Scan for the cell matching the given text and deliver its (X, Y) coordinate at center. 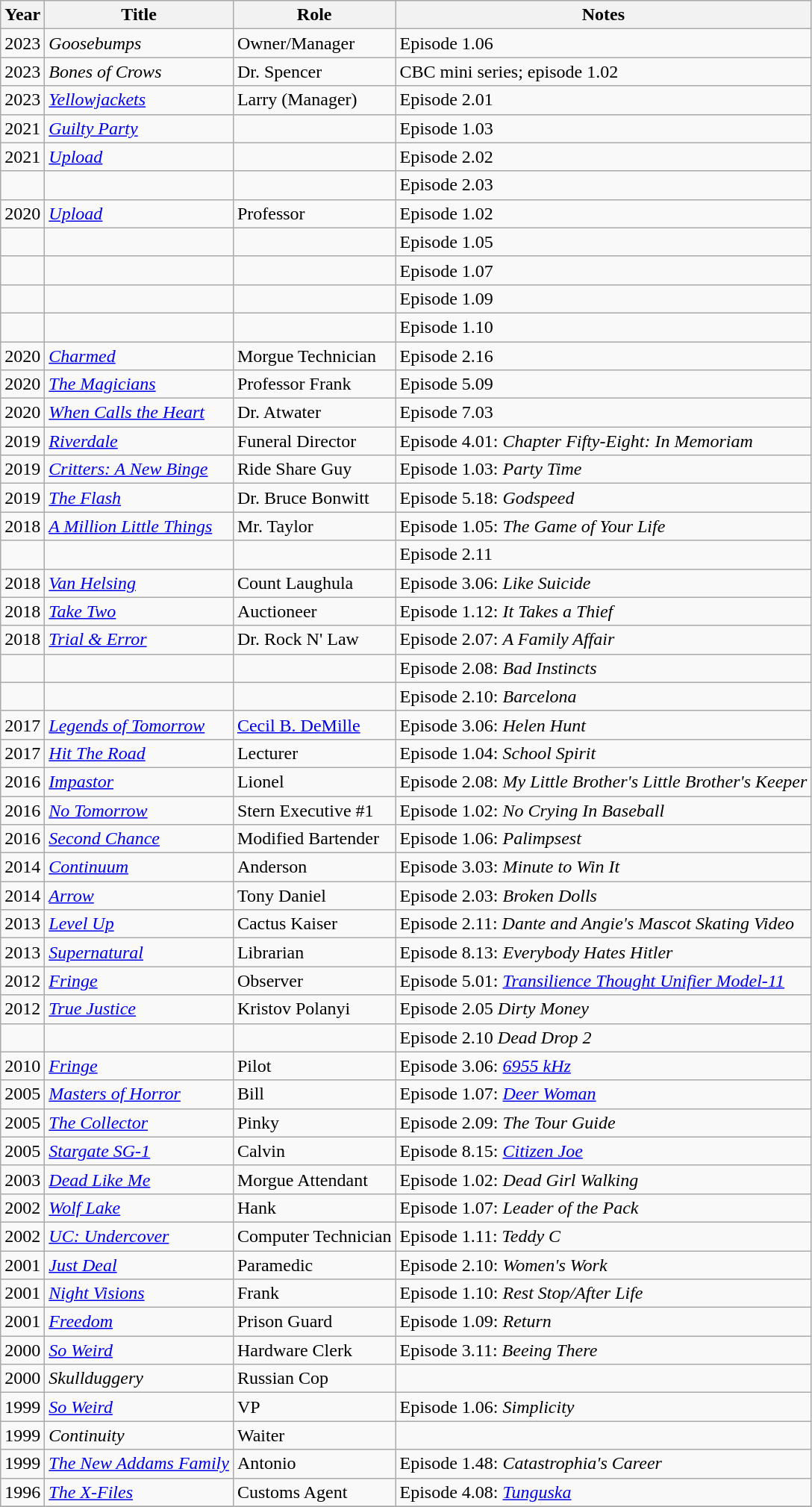
Episode 1.02 (603, 213)
Episode 1.02: Dead Girl Walking (603, 1179)
1996 (22, 1492)
Waiter (314, 1435)
Pinky (314, 1123)
Episode 1.48: Catastrophia's Career (603, 1464)
Critters: A New Binge (139, 469)
Episode 2.11 (603, 555)
Dr. Atwater (314, 413)
Episode 3.11: Beeing There (603, 1350)
2003 (22, 1179)
Episode 1.07: Deer Woman (603, 1094)
Episode 8.13: Everybody Hates Hitler (603, 952)
Van Helsing (139, 583)
2010 (22, 1066)
Trial & Error (139, 640)
Episode 1.04: School Spirit (603, 753)
Funeral Director (314, 441)
When Calls the Heart (139, 413)
Episode 2.07: A Family Affair (603, 640)
Guilty Party (139, 128)
Episode 1.10: Rest Stop/After Life (603, 1294)
Goosebumps (139, 43)
Episode 1.12: It Takes a Thief (603, 611)
Professor (314, 213)
Russian Cop (314, 1379)
Episode 2.10 Dead Drop 2 (603, 1038)
Stargate SG-1 (139, 1151)
The New Addams Family (139, 1464)
Charmed (139, 356)
Lecturer (314, 753)
Wolf Lake (139, 1208)
Episode 1.10 (603, 327)
Hit The Road (139, 753)
Hank (314, 1208)
CBC mini series; episode 1.02 (603, 72)
Take Two (139, 611)
Year (22, 15)
Episode 3.06: Like Suicide (603, 583)
Episode 2.09: The Tour Guide (603, 1123)
Larry (Manager) (314, 100)
Auctioneer (314, 611)
Episode 2.03: Broken Dolls (603, 896)
Count Laughula (314, 583)
The X-Files (139, 1492)
Kristov Polanyi (314, 1009)
Notes (603, 15)
Freedom (139, 1322)
Episode 2.02 (603, 157)
Episode 2.08: My Little Brother's Little Brother's Keeper (603, 781)
Dr. Rock N' Law (314, 640)
Arrow (139, 896)
Episode 2.03 (603, 185)
UC: Undercover (139, 1236)
Observer (314, 981)
Episode 8.15: Citizen Joe (603, 1151)
Episode 2.10: Women's Work (603, 1265)
Episode 2.08: Bad Instincts (603, 668)
The Collector (139, 1123)
Supernatural (139, 952)
Owner/Manager (314, 43)
Mr. Taylor (314, 526)
Episode 2.05 Dirty Money (603, 1009)
Episode 1.05: The Game of Your Life (603, 526)
Episode 1.07 (603, 270)
Episode 1.06: Simplicity (603, 1407)
Riverdale (139, 441)
Episode 5.18: Godspeed (603, 498)
The Flash (139, 498)
Episode 1.09 (603, 299)
No Tomorrow (139, 810)
Episode 5.01: Transilience Thought Unifier Model-11 (603, 981)
Episode 1.07: Leader of the Pack (603, 1208)
Episode 1.03: Party Time (603, 469)
Episode 5.09 (603, 384)
Second Chance (139, 839)
Calvin (314, 1151)
Episode 1.09: Return (603, 1322)
Yellowjackets (139, 100)
Episode 1.11: Teddy C (603, 1236)
The Magicians (139, 384)
Episode 1.06: Palimpsest (603, 839)
Cactus Kaiser (314, 924)
Episode 3.06: Helen Hunt (603, 725)
Lionel (314, 781)
Masters of Horror (139, 1094)
Episode 4.08: Tunguska (603, 1492)
Frank (314, 1294)
Morgue Technician (314, 356)
Episode 4.01: Chapter Fifty-Eight: In Memoriam (603, 441)
Episode 2.11: Dante and Angie's Mascot Skating Video (603, 924)
Episode 2.10: Barcelona (603, 696)
Level Up (139, 924)
A Million Little Things (139, 526)
Role (314, 15)
Skullduggery (139, 1379)
Episode 2.16 (603, 356)
Legends of Tomorrow (139, 725)
Bones of Crows (139, 72)
Morgue Attendant (314, 1179)
Computer Technician (314, 1236)
Impastor (139, 781)
Librarian (314, 952)
Pilot (314, 1066)
Episode 3.03: Minute to Win It (603, 867)
Continuum (139, 867)
Modified Bartender (314, 839)
Anderson (314, 867)
Antonio (314, 1464)
Episode 1.03 (603, 128)
Title (139, 15)
VP (314, 1407)
Ride Share Guy (314, 469)
Paramedic (314, 1265)
Episode 2.01 (603, 100)
Bill (314, 1094)
Dr. Spencer (314, 72)
Professor Frank (314, 384)
Tony Daniel (314, 896)
Dr. Bruce Bonwitt (314, 498)
Episode 1.06 (603, 43)
Just Deal (139, 1265)
Continuity (139, 1435)
Prison Guard (314, 1322)
Hardware Clerk (314, 1350)
Episode 1.02: No Crying In Baseball (603, 810)
Customs Agent (314, 1492)
Night Visions (139, 1294)
True Justice (139, 1009)
Episode 3.06: 6955 kHz (603, 1066)
Episode 1.05 (603, 242)
Dead Like Me (139, 1179)
Cecil B. DeMille (314, 725)
Episode 7.03 (603, 413)
Stern Executive #1 (314, 810)
